Scan for the cell matching the given text and deliver its (X, Y) coordinate at center. 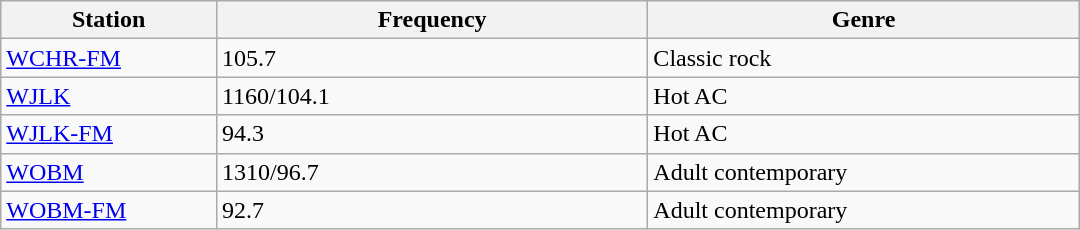
WCHR-FM (109, 58)
1310/96.7 (432, 172)
Genre (864, 20)
WJLK (109, 96)
94.3 (432, 134)
92.7 (432, 210)
1160/104.1 (432, 96)
WOBM-FM (109, 210)
WJLK-FM (109, 134)
Station (109, 20)
WOBM (109, 172)
Classic rock (864, 58)
105.7 (432, 58)
Frequency (432, 20)
